From the cell containing the given text, extract its center point as (X, Y) coordinate. 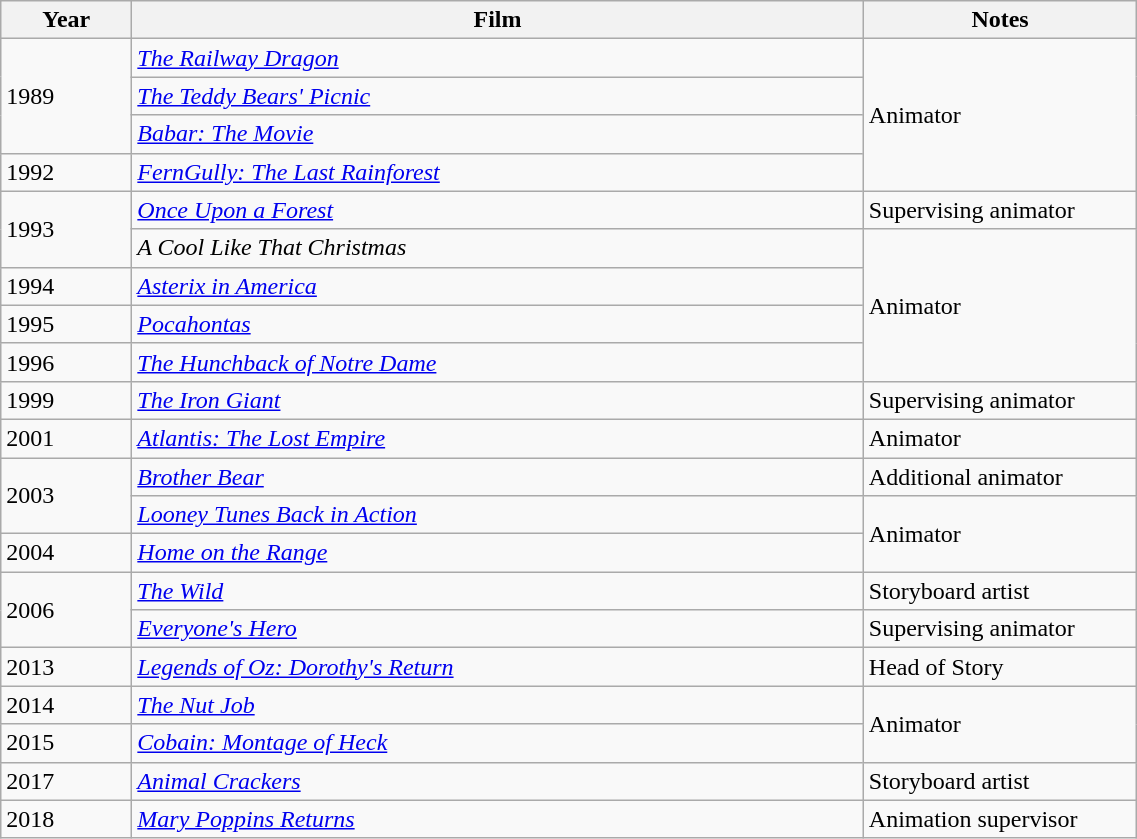
2001 (66, 438)
2014 (66, 705)
Pocahontas (498, 324)
Head of Story (1000, 667)
The Wild (498, 591)
Everyone's Hero (498, 629)
Mary Poppins Returns (498, 819)
Home on the Range (498, 553)
2003 (66, 496)
The Nut Job (498, 705)
Once Upon a Forest (498, 210)
The Hunchback of Notre Dame (498, 362)
1994 (66, 286)
1992 (66, 172)
Cobain: Montage of Heck (498, 743)
1995 (66, 324)
The Teddy Bears' Picnic (498, 96)
2006 (66, 610)
Animation supervisor (1000, 819)
Asterix in America (498, 286)
Film (498, 20)
1993 (66, 229)
Animal Crackers (498, 781)
Atlantis: The Lost Empire (498, 438)
2004 (66, 553)
1989 (66, 96)
Babar: The Movie (498, 134)
1999 (66, 400)
Year (66, 20)
1996 (66, 362)
The Railway Dragon (498, 58)
2017 (66, 781)
The Iron Giant (498, 400)
A Cool Like That Christmas (498, 248)
Looney Tunes Back in Action (498, 515)
Brother Bear (498, 477)
2013 (66, 667)
2018 (66, 819)
Additional animator (1000, 477)
Notes (1000, 20)
FernGully: The Last Rainforest (498, 172)
2015 (66, 743)
Legends of Oz: Dorothy's Return (498, 667)
